Scan for the cell matching the given text and deliver its [x, y] coordinate at center. 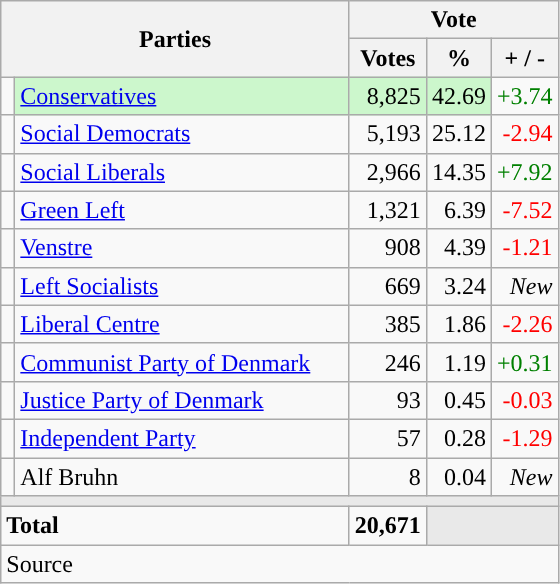
Parties [176, 39]
20,671 [388, 526]
Total [176, 526]
-1.21 [524, 248]
25.12 [458, 134]
5,193 [388, 134]
Vote [454, 20]
1,321 [388, 210]
246 [388, 362]
908 [388, 248]
669 [388, 286]
1.19 [458, 362]
8,825 [388, 96]
385 [388, 324]
4.39 [458, 248]
+0.31 [524, 362]
+7.92 [524, 172]
Votes [388, 58]
Communist Party of Denmark [182, 362]
3.24 [458, 286]
0.45 [458, 400]
Source [280, 564]
Social Democrats [182, 134]
Justice Party of Denmark [182, 400]
-0.03 [524, 400]
+3.74 [524, 96]
57 [388, 438]
Independent Party [182, 438]
-2.94 [524, 134]
Conservatives [182, 96]
+ / - [524, 58]
1.86 [458, 324]
% [458, 58]
-1.29 [524, 438]
42.69 [458, 96]
14.35 [458, 172]
6.39 [458, 210]
0.28 [458, 438]
Green Left [182, 210]
Venstre [182, 248]
93 [388, 400]
Alf Bruhn [182, 477]
Social Liberals [182, 172]
8 [388, 477]
-7.52 [524, 210]
0.04 [458, 477]
Liberal Centre [182, 324]
-2.26 [524, 324]
Left Socialists [182, 286]
2,966 [388, 172]
